Pinpoint the cell where the given text exists, returning its (X, Y) midpoint coordinate. 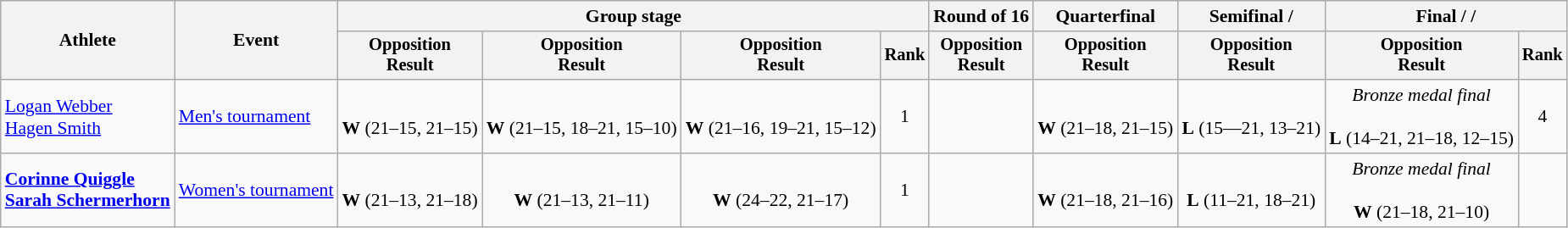
W (21–18, 21–15) (1105, 117)
Women's tournament (256, 190)
Round of 16 (981, 16)
Bronze medal finalL (14–21, 21–18, 12–15) (1421, 117)
W (21–13, 21–11) (581, 190)
Logan WebberHagen Smith (88, 117)
Group stage (633, 16)
Quarterfinal (1105, 16)
Semifinal / (1251, 16)
W (24–22, 21–17) (781, 190)
Bronze medal finalW (21–18, 21–10) (1421, 190)
Event (256, 41)
4 (1543, 117)
W (21–15, 18–21, 15–10) (581, 117)
Men's tournament (256, 117)
L (11–21, 18–21) (1251, 190)
Athlete (88, 41)
W (21–13, 21–18) (409, 190)
W (21–15, 21–15) (409, 117)
W (21–16, 19–21, 15–12) (781, 117)
L (15—21, 13–21) (1251, 117)
W (21–18, 21–16) (1105, 190)
Final / / (1446, 16)
Corinne QuiggleSarah Schermerhorn (88, 190)
